Search for the cell housing the specified text and yield its (X, Y) center coordinate. 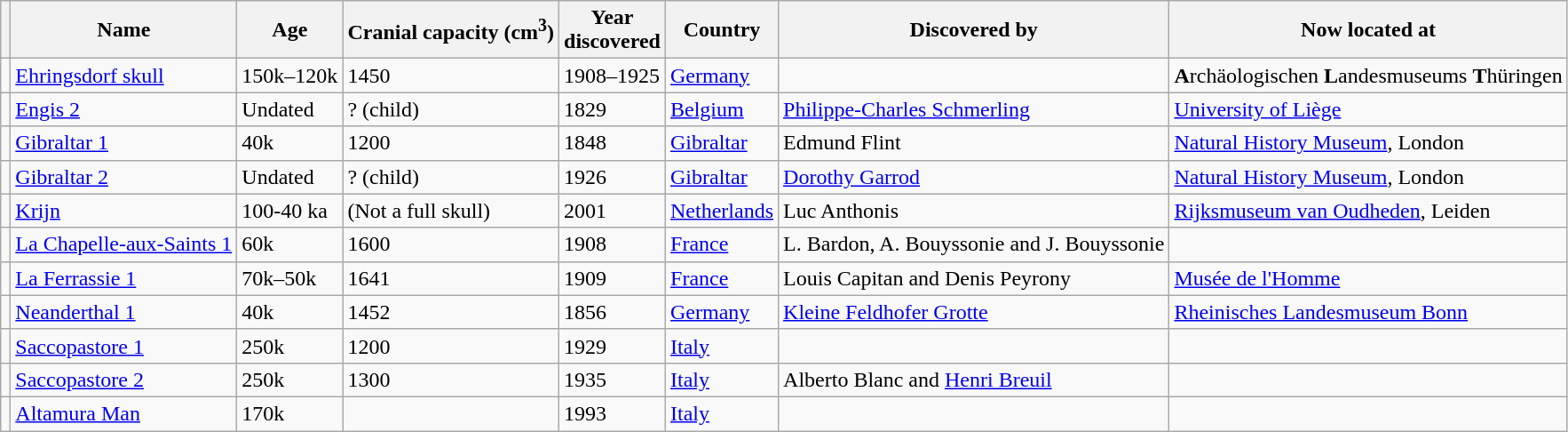
1908 (613, 244)
1908–1925 (613, 76)
Cranial capacity (cm3) (451, 30)
100-40 ka (289, 211)
Luc Anthonis (974, 211)
150k–120k (289, 76)
La Chapelle-aux-Saints 1 (124, 244)
1450 (451, 76)
Gibraltar 1 (124, 143)
Dorothy Garrod (974, 177)
Ehringsdorf skull (124, 76)
1848 (613, 143)
Louis Capitan and Denis Peyrony (974, 278)
Name (124, 30)
Krijn (124, 211)
University of Liège (1368, 109)
Kleine Feldhofer Grotte (974, 312)
Alberto Blanc and Henri Breuil (974, 380)
Altamura Man (124, 413)
60k (289, 244)
La Ferrassie 1 (124, 278)
Engis 2 (124, 109)
Edmund Flint (974, 143)
1452 (451, 312)
Rheinisches Landesmuseum Bonn (1368, 312)
1926 (613, 177)
Belgium (723, 109)
170k (289, 413)
1929 (613, 346)
Gibraltar 2 (124, 177)
2001 (613, 211)
(Not a full skull) (451, 211)
Archäologischen Landesmuseums Thüringen (1368, 76)
Rijksmuseum van Oudheden, Leiden (1368, 211)
Yeardiscovered (613, 30)
1641 (451, 278)
1829 (613, 109)
Netherlands (723, 211)
1600 (451, 244)
Saccopastore 1 (124, 346)
Musée de l'Homme (1368, 278)
1993 (613, 413)
1909 (613, 278)
Neanderthal 1 (124, 312)
1856 (613, 312)
Discovered by (974, 30)
L. Bardon, A. Bouyssonie and J. Bouyssonie (974, 244)
Age (289, 30)
Now located at (1368, 30)
Country (723, 30)
Philippe-Charles Schmerling (974, 109)
70k–50k (289, 278)
1300 (451, 380)
Saccopastore 2 (124, 380)
1935 (613, 380)
